For the text-containing cell, return its midpoint in [x, y] coordinate format. 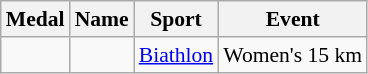
Medal [36, 19]
Women's 15 km [292, 55]
Biathlon [176, 55]
Event [292, 19]
Sport [176, 19]
Name [102, 19]
